Find where the given text appears and provide that cell's center as (x, y) coordinate. 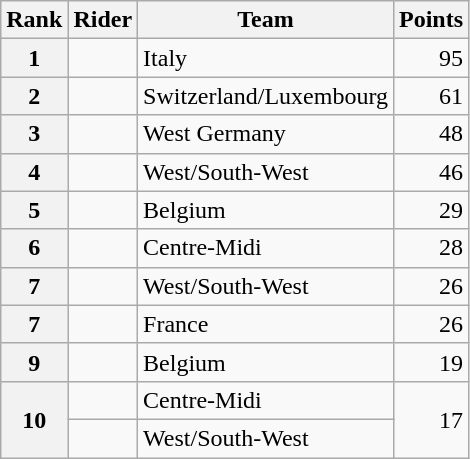
48 (430, 134)
95 (430, 58)
19 (430, 362)
1 (34, 58)
Team (266, 20)
Rank (34, 20)
Points (430, 20)
6 (34, 248)
2 (34, 96)
9 (34, 362)
61 (430, 96)
10 (34, 419)
3 (34, 134)
28 (430, 248)
46 (430, 172)
5 (34, 210)
17 (430, 419)
Rider (103, 20)
France (266, 324)
Italy (266, 58)
West Germany (266, 134)
29 (430, 210)
Switzerland/Luxembourg (266, 96)
4 (34, 172)
